Scan for the cell matching the given text and deliver its (x, y) coordinate at center. 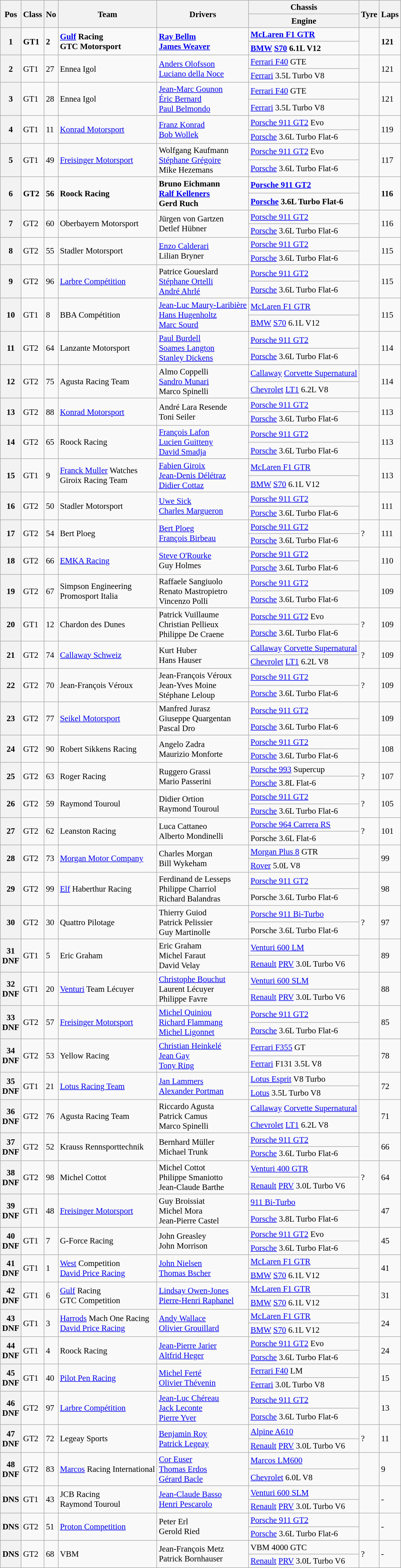
Eric Graham (107, 956)
Rover 5.0L V8 (304, 865)
Ray Bellm James Weaver (203, 42)
JCB Racing Raymond Touroul (107, 1499)
Raymond Touroul (107, 803)
Ferrari 3.0L Turbo V8 (304, 1385)
Alpine A610 (304, 1432)
48DNF (11, 1469)
Class (33, 14)
Patrice Goueslard Stéphane Ortelli André Ahrlé (203, 282)
107 (390, 777)
Marcos Racing International (107, 1469)
G-Force Racing (107, 1241)
Harrods Mach One Racing David Price Racing (107, 1323)
63 (51, 777)
Jean-Pierre Jarier Altfrid Heger (203, 1351)
Elf Haberthur Racing (107, 889)
Cor Euser Thomas Erdos Gérard Bacle (203, 1469)
74 (51, 655)
14 (11, 442)
68 (51, 1554)
34DNF (11, 1056)
Lotus Racing Team (107, 1086)
Gulf Racing GTC Competition (107, 1296)
Quattro Pilotage (107, 922)
Venturi 400 GTR (304, 1169)
Bert Ploeg François Birbeau (203, 533)
Bruno Eichmann Ralf Kelleners Gerd Ruch (203, 193)
Oberbayern Motorsport (107, 224)
73 (51, 858)
Lindsay Owen-Jones Pierre-Henri Raphanel (203, 1296)
67 (51, 591)
Simpson Engineering Promosport Italia (107, 591)
17 (11, 533)
101 (390, 831)
31 (390, 1296)
42DNF (11, 1296)
Manfred Jurasz Giuseppe Quargentan Pascal Dro (203, 719)
John Greasley John Morrison (203, 1241)
Thierry Guiod Patrick Pelissier Guy Martinolle (203, 922)
Porsche 3.8L Turbo Flat-6 (304, 1219)
62 (51, 831)
Michel Quiniou Richard Flammang Michel Ligonnet (203, 1022)
Jean-François Véroux (107, 685)
54 (51, 533)
Marcos LM600 (304, 1461)
Michel Cottot Philippe Smaniotto Jean-Claude Barthe (203, 1177)
Laps (390, 14)
Jean-François Véroux Jean-Yves Moine Stéphane Leloup (203, 685)
32DNF (11, 989)
François Lafon Lucien Guitteny David Smadja (203, 442)
Lotus 3.5L Turbo V8 (304, 1093)
Jean-Luc Chéreau Jack Leconte Pierre Yver (203, 1408)
49 (51, 160)
Anders Olofsson Luciano della Noce (203, 68)
Fabien Giroix Jean-Denis Délétraz Didier Cottaz (203, 476)
45 (390, 1241)
16 (11, 506)
Jean-François Metz Patrick Bornhauser (203, 1554)
53 (51, 1056)
78 (390, 1056)
Morgan Plus 8 GTR (304, 852)
75 (51, 382)
47 (390, 1211)
50 (51, 506)
Michel Ferté Olivier Thévenin (203, 1378)
Eric Graham Michel Faraut David Velay (203, 956)
119 (390, 130)
Yellow Racing (107, 1056)
70 (51, 685)
Callaway Schweiz (107, 655)
18 (11, 561)
Porsche 993 Supercup (304, 770)
10 (11, 315)
41DNF (11, 1268)
Paul Burdell Soames Langton Stanley Dickens (203, 348)
89 (390, 956)
36DNF (11, 1116)
33DNF (11, 1022)
Ferrari F131 3.5L V8 (304, 1064)
Michel Cottot (107, 1177)
Drivers (203, 14)
43 (51, 1499)
Ferrari F40 LM (304, 1371)
Jürgen von Gartzen Detlef Hübner (203, 224)
Team (107, 14)
EMKA Racing (107, 561)
56 (51, 193)
VBM 4000 GTC (304, 1547)
Wolfgang Kaufmann Stéphane Grégoire Mike Hezemans (203, 160)
Porsche 964 Carrera RS (304, 824)
Charles Morgan Bill Wykeham (203, 858)
40DNF (11, 1241)
59 (51, 803)
Lanzante Motorsport (107, 348)
Riccardo Agusta Patrick Camus Marco Spinelli (203, 1116)
Raffaele Sangiuolo Renato Mastropietro Vincenzo Polli (203, 591)
77 (51, 719)
Bert Ploeg (107, 533)
Guy Broissiat Michel Mora Jean-Pierre Castel (203, 1211)
Ferrari F355 GT (304, 1048)
Lotus Esprit V8 Turbo (304, 1079)
37DNF (11, 1147)
26 (11, 803)
29 (11, 889)
West Competition David Price Racing (107, 1268)
Franck Muller Watches Giroix Racing Team (107, 476)
51 (51, 1527)
Benjamin Roy Patrick Legeay (203, 1439)
39DNF (11, 1211)
60 (51, 224)
110 (390, 561)
Engine (304, 21)
Proton Competition (107, 1527)
47DNF (11, 1439)
VBM (107, 1554)
Jan Lammers Alexander Portman (203, 1086)
Almo Coppelli Sandro Munari Marco Spinelli (203, 382)
55 (51, 251)
Porsche 911 Bi-Turbo (304, 914)
85 (390, 1022)
Krauss Rennsporttechnik (107, 1147)
Porsche 3.8L Flat-6 (304, 783)
Ferdinand de Lesseps Philippe Charriol Richard Balandras (203, 889)
Pilot Pen Racing (107, 1378)
52 (51, 1147)
90 (51, 749)
Ruggero Grassi Mario Passerini (203, 777)
Peter Erl Gerold Ried (203, 1527)
38DNF (11, 1177)
Venturi 600 LM (304, 947)
Uwe Sick Charles Margueron (203, 506)
57 (51, 1022)
Venturi Team Lécuyer (107, 989)
Didier Ortion Raymond Touroul (203, 803)
48 (51, 1211)
Morgan Motor Company (107, 858)
71 (390, 1116)
23 (11, 719)
35DNF (11, 1086)
Roger Racing (107, 777)
44DNF (11, 1351)
25 (11, 777)
Luca Cattaneo Alberto Mondinelli (203, 831)
Enzo Calderari Lilian Bryner (203, 251)
BBA Compétition (107, 315)
Chardon des Dunes (107, 625)
96 (51, 282)
Gulf Racing GTC Motorsport (107, 42)
65 (51, 442)
Tyre (369, 14)
19 (11, 591)
No (51, 14)
Legeay Sports (107, 1439)
46DNF (11, 1408)
41 (390, 1268)
Andy Wallace Olivier Grouillard (203, 1323)
911 Bi-Turbo (304, 1202)
76 (51, 1116)
Seikel Motorsport (107, 719)
John Nielsen Thomas Bscher (203, 1268)
Chassis (304, 7)
Angelo Zadra Maurizio Monforte (203, 749)
Leanston Racing (107, 831)
83 (51, 1469)
22 (11, 685)
André Lara Resende Toni Seiler (203, 412)
Franz Konrad Bob Wollek (203, 130)
Jean-Luc Maury-Laribière Hans Hugenholtz Marc Sourd (203, 315)
Bernhard Müller Michael Trunk (203, 1147)
Pos (11, 14)
Chevrolet 6.0L V8 (304, 1477)
Steve O'Rourke Guy Holmes (203, 561)
Christian Heinkelé Jean Gay Tony Ring (203, 1056)
Robert Sikkens Racing (107, 749)
Jean-Claude Basso Henri Pescarolo (203, 1499)
43DNF (11, 1323)
108 (390, 749)
Porsche 3.6L Flat-6 (304, 838)
31DNF (11, 956)
Christophe Bouchut Laurent Lécuyer Philippe Favre (203, 989)
Kurt Huber Hans Hauser (203, 655)
40 (51, 1378)
Patrick Vuillaume Christian Pellieux Philippe De Craene (203, 625)
117 (390, 160)
105 (390, 803)
45DNF (11, 1378)
Jean-Marc Gounon Éric Bernard Paul Belmondo (203, 99)
